Search for the cell housing the specified text and yield its (X, Y) center coordinate. 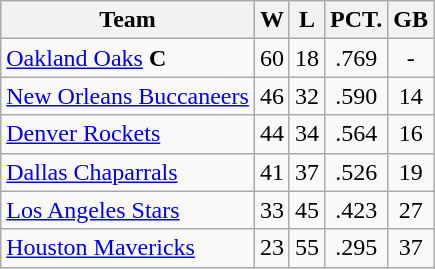
27 (411, 210)
14 (411, 96)
W (272, 20)
Oakland Oaks C (128, 58)
55 (306, 248)
.564 (356, 134)
16 (411, 134)
45 (306, 210)
- (411, 58)
32 (306, 96)
46 (272, 96)
.590 (356, 96)
.423 (356, 210)
Denver Rockets (128, 134)
L (306, 20)
New Orleans Buccaneers (128, 96)
18 (306, 58)
.295 (356, 248)
.769 (356, 58)
.526 (356, 172)
Houston Mavericks (128, 248)
34 (306, 134)
19 (411, 172)
PCT. (356, 20)
23 (272, 248)
33 (272, 210)
Los Angeles Stars (128, 210)
41 (272, 172)
44 (272, 134)
Team (128, 20)
GB (411, 20)
Dallas Chaparrals (128, 172)
60 (272, 58)
